Identify which cell holds the provided text, then report its (x, y) central coordinate. 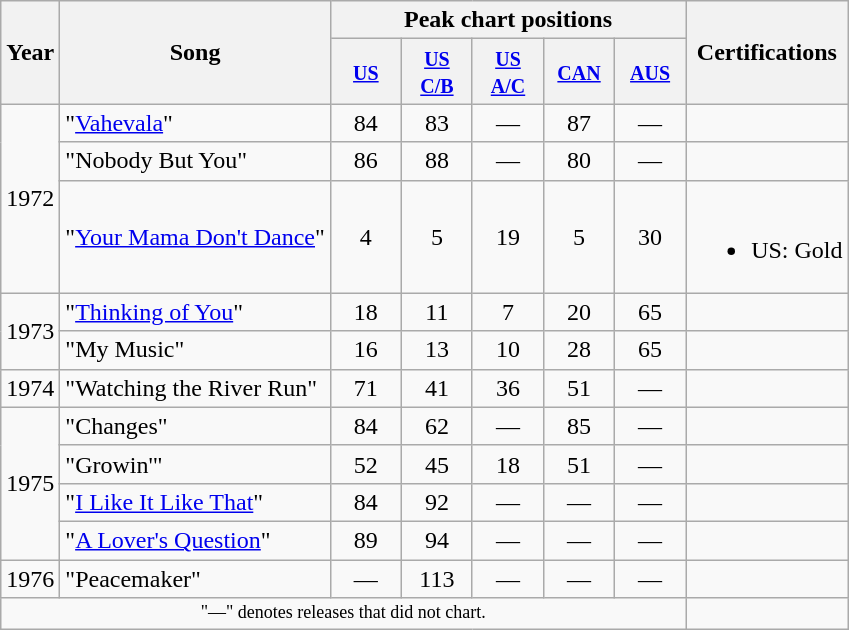
71 (366, 388)
16 (366, 350)
1976 (30, 579)
85 (580, 426)
US (366, 72)
4 (366, 236)
"Thinking of You" (196, 312)
AUS (650, 72)
62 (436, 426)
13 (436, 350)
83 (436, 123)
36 (508, 388)
"Vahevala" (196, 123)
1972 (30, 198)
92 (436, 502)
US: Gold (767, 236)
86 (366, 161)
Year (30, 52)
"Growin'" (196, 464)
US C/B (436, 72)
19 (508, 236)
Song (196, 52)
Certifications (767, 52)
"Changes" (196, 426)
41 (436, 388)
45 (436, 464)
88 (436, 161)
7 (508, 312)
89 (366, 540)
"Peacemaker" (196, 579)
20 (580, 312)
"Watching the River Run" (196, 388)
Peak chart positions (508, 20)
1973 (30, 331)
113 (436, 579)
"—" denotes releases that did not chart. (344, 614)
94 (436, 540)
"Nobody But You" (196, 161)
US A/C (508, 72)
CAN (580, 72)
11 (436, 312)
"I Like It Like That" (196, 502)
87 (580, 123)
"A Lover's Question" (196, 540)
80 (580, 161)
1974 (30, 388)
"Your Mama Don't Dance" (196, 236)
52 (366, 464)
1975 (30, 483)
10 (508, 350)
"My Music" (196, 350)
30 (650, 236)
28 (580, 350)
